Determine the (X, Y) coordinate at the center of the cell enclosing the given text.  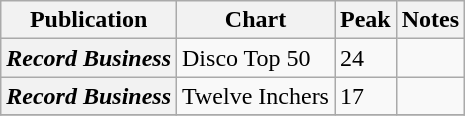
24 (365, 58)
17 (365, 96)
Disco Top 50 (256, 58)
Notes (430, 20)
Publication (89, 20)
Peak (365, 20)
Twelve Inchers (256, 96)
Chart (256, 20)
